Locate the cell with the specified text and output its (x, y) center coordinate. 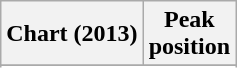
Chart (2013) (72, 34)
Peakposition (189, 34)
